Find where the given text appears and provide that cell's center as [X, Y] coordinate. 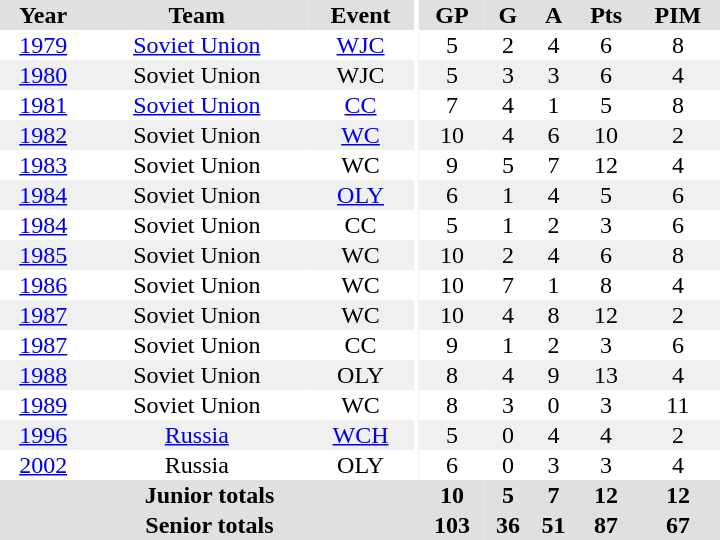
1982 [43, 135]
1996 [43, 435]
G [508, 15]
Senior totals [210, 525]
1980 [43, 75]
11 [678, 405]
1979 [43, 45]
1989 [43, 405]
36 [508, 525]
51 [554, 525]
67 [678, 525]
1985 [43, 255]
GP [452, 15]
Junior totals [210, 495]
1986 [43, 285]
1988 [43, 375]
13 [606, 375]
WCH [360, 435]
PIM [678, 15]
Pts [606, 15]
Event [360, 15]
1981 [43, 105]
A [554, 15]
87 [606, 525]
Year [43, 15]
2002 [43, 465]
1983 [43, 165]
103 [452, 525]
Team [196, 15]
